Extract the [X, Y] coordinate from the center of the cell holding the provided text.  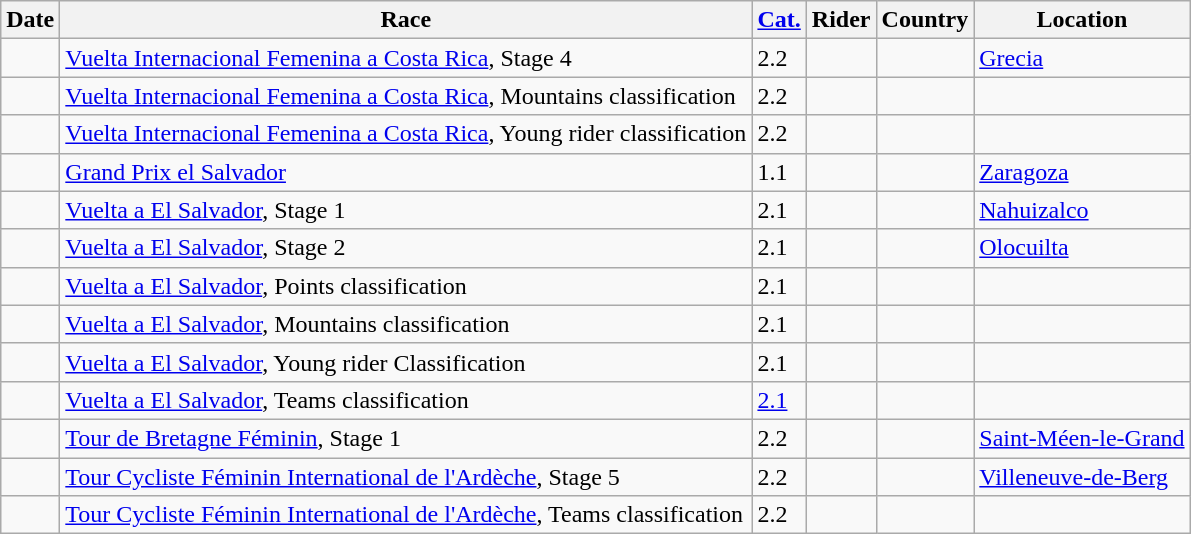
Vuelta a El Salvador, Teams classification [406, 400]
Vuelta a El Salvador, Stage 2 [406, 248]
Vuelta a El Salvador, Points classification [406, 286]
Grecia [1082, 58]
Vuelta Internacional Femenina a Costa Rica, Mountains classification [406, 96]
Nahuizalco [1082, 210]
Tour Cycliste Féminin International de l'Ardèche, Teams classification [406, 515]
Zaragoza [1082, 172]
Country [925, 20]
Rider [841, 20]
Olocuilta [1082, 248]
Grand Prix el Salvador [406, 172]
Vuelta a El Salvador, Young rider Classification [406, 362]
Date [30, 20]
Race [406, 20]
Location [1082, 20]
Vuelta Internacional Femenina a Costa Rica, Young rider classification [406, 134]
1.1 [779, 172]
Tour Cycliste Féminin International de l'Ardèche, Stage 5 [406, 477]
Vuelta a El Salvador, Mountains classification [406, 324]
Cat. [779, 20]
Saint-Méen-le-Grand [1082, 438]
Tour de Bretagne Féminin, Stage 1 [406, 438]
Vuelta Internacional Femenina a Costa Rica, Stage 4 [406, 58]
Vuelta a El Salvador, Stage 1 [406, 210]
Villeneuve-de-Berg [1082, 477]
